Output the (X, Y) coordinate of the center of the cell containing the given text.  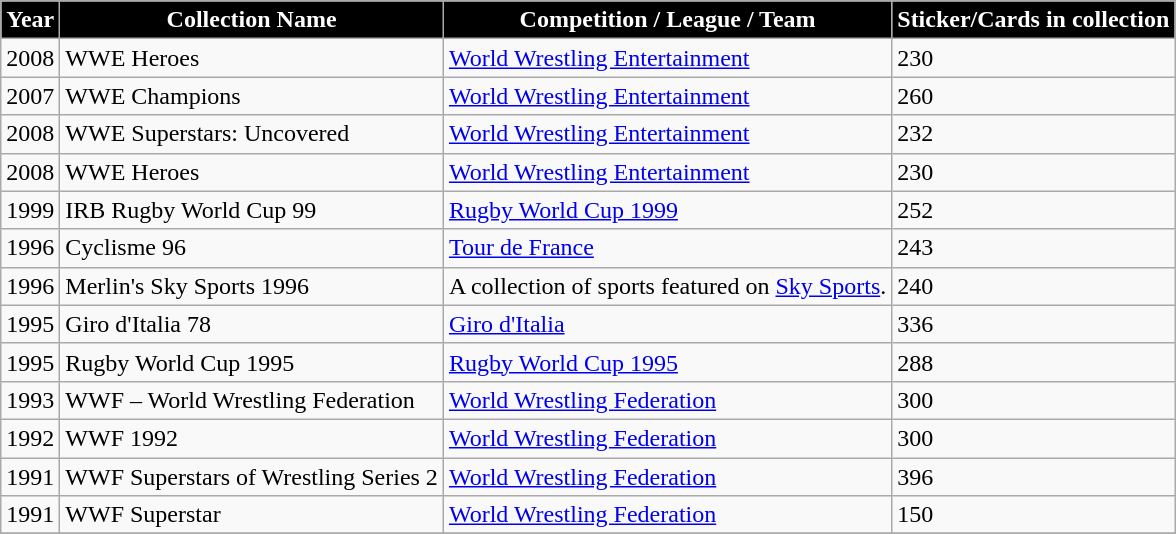
WWF Superstars of Wrestling Series 2 (252, 477)
Tour de France (667, 248)
260 (1034, 96)
Competition / League / Team (667, 20)
Giro d'Italia 78 (252, 324)
1993 (30, 400)
Sticker/Cards in collection (1034, 20)
288 (1034, 362)
252 (1034, 210)
WWE Superstars: Uncovered (252, 134)
Merlin's Sky Sports 1996 (252, 286)
Rugby World Cup 1999 (667, 210)
336 (1034, 324)
WWF 1992 (252, 438)
1999 (30, 210)
Giro d'Italia (667, 324)
243 (1034, 248)
WWE Champions (252, 96)
Year (30, 20)
396 (1034, 477)
WWF – World Wrestling Federation (252, 400)
Cyclisme 96 (252, 248)
150 (1034, 515)
WWF Superstar (252, 515)
2007 (30, 96)
Collection Name (252, 20)
232 (1034, 134)
IRB Rugby World Cup 99 (252, 210)
A collection of sports featured on Sky Sports. (667, 286)
240 (1034, 286)
1992 (30, 438)
